Pinpoint the cell where the given text exists, returning its (X, Y) midpoint coordinate. 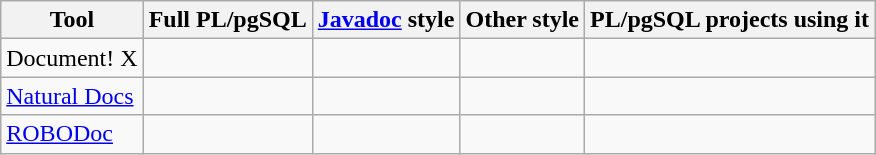
ROBODoc (72, 134)
Full PL/pgSQL (228, 20)
Javadoc style (386, 20)
Other style (522, 20)
Natural Docs (72, 96)
Document! X (72, 58)
PL/pgSQL projects using it (730, 20)
Tool (72, 20)
